Search for the cell housing the specified text and yield its [x, y] center coordinate. 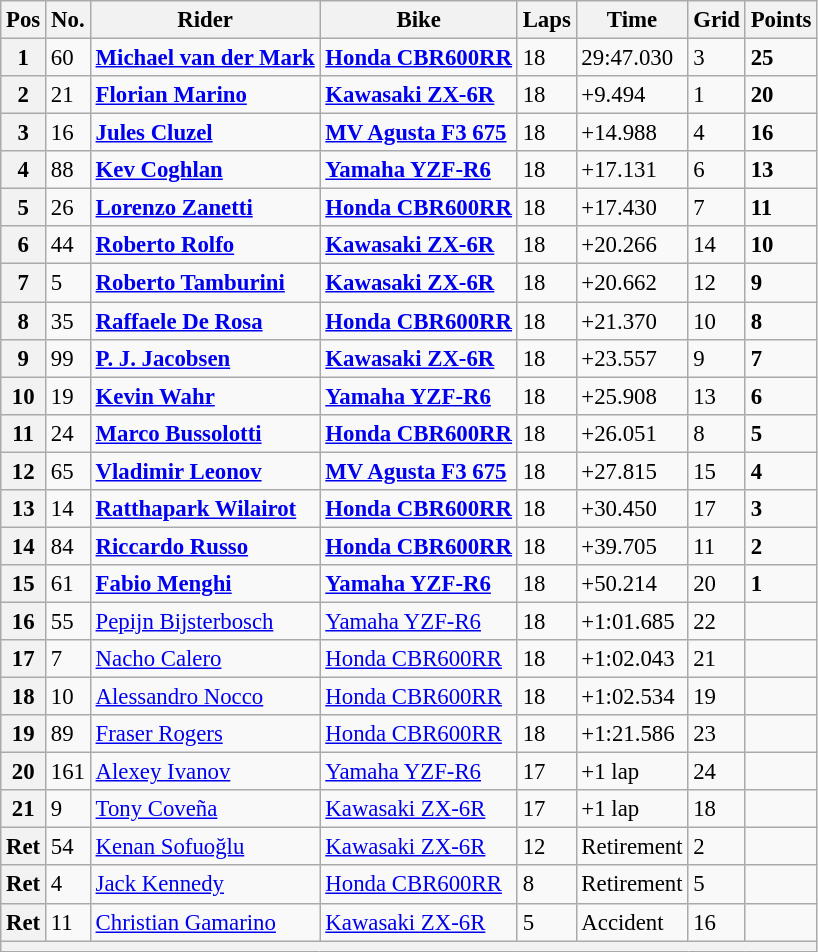
44 [68, 245]
+14.988 [632, 133]
Roberto Rolfo [205, 245]
Pepijn Bijsterbosch [205, 621]
89 [68, 734]
161 [68, 772]
84 [68, 546]
Accident [632, 922]
Vladimir Leonov [205, 471]
88 [68, 170]
60 [68, 58]
Alessandro Nocco [205, 697]
+1:21.586 [632, 734]
+21.370 [632, 321]
+1:01.685 [632, 621]
+50.214 [632, 584]
Raffaele De Rosa [205, 321]
35 [68, 321]
Nacho Calero [205, 659]
Fabio Menghi [205, 584]
Grid [716, 20]
Alexey Ivanov [205, 772]
Jules Cluzel [205, 133]
Kev Coghlan [205, 170]
P. J. Jacobsen [205, 358]
Marco Bussolotti [205, 433]
Laps [546, 20]
+25.908 [632, 396]
+17.430 [632, 208]
+1:02.534 [632, 697]
+27.815 [632, 471]
+30.450 [632, 509]
Ratthapark Wilairot [205, 509]
22 [716, 621]
Rider [205, 20]
+1:02.043 [632, 659]
Roberto Tamburini [205, 283]
Christian Gamarino [205, 922]
Lorenzo Zanetti [205, 208]
Bike [418, 20]
29:47.030 [632, 58]
Florian Marino [205, 95]
+26.051 [632, 433]
+23.557 [632, 358]
+17.131 [632, 170]
Michael van der Mark [205, 58]
61 [68, 584]
+39.705 [632, 546]
65 [68, 471]
Riccardo Russo [205, 546]
26 [68, 208]
Tony Coveña [205, 809]
Pos [24, 20]
Kenan Sofuoğlu [205, 847]
No. [68, 20]
54 [68, 847]
25 [780, 58]
Fraser Rogers [205, 734]
55 [68, 621]
+20.662 [632, 283]
+20.266 [632, 245]
Jack Kennedy [205, 885]
23 [716, 734]
Time [632, 20]
+9.494 [632, 95]
Points [780, 20]
99 [68, 358]
Kevin Wahr [205, 396]
